Identify which cell holds the provided text, then report its (X, Y) central coordinate. 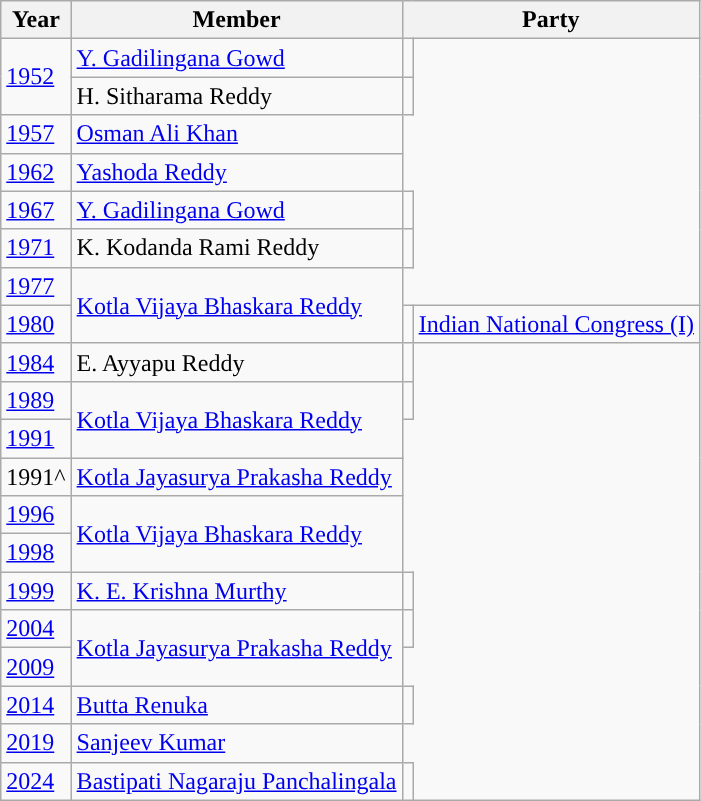
1996 (36, 515)
Year (36, 20)
Butta Renuka (236, 705)
1984 (36, 362)
Osman Ali Khan (236, 134)
1952 (36, 77)
1991^ (36, 477)
1962 (36, 172)
E. Ayyapu Reddy (236, 362)
Member (236, 20)
Bastipati Nagaraju Panchalingala (236, 781)
Indian National Congress (I) (556, 324)
1957 (36, 134)
Sanjeev Kumar (236, 743)
2014 (36, 705)
K. Kodanda Rami Reddy (236, 248)
2009 (36, 667)
H. Sitharama Reddy (236, 96)
1991 (36, 438)
2004 (36, 629)
1971 (36, 248)
Yashoda Reddy (236, 172)
1977 (36, 286)
1980 (36, 324)
Party (550, 20)
1989 (36, 400)
1999 (36, 591)
1998 (36, 553)
K. E. Krishna Murthy (236, 591)
2019 (36, 743)
2024 (36, 781)
1967 (36, 210)
